Return [x, y] of the center of cell containing provided text 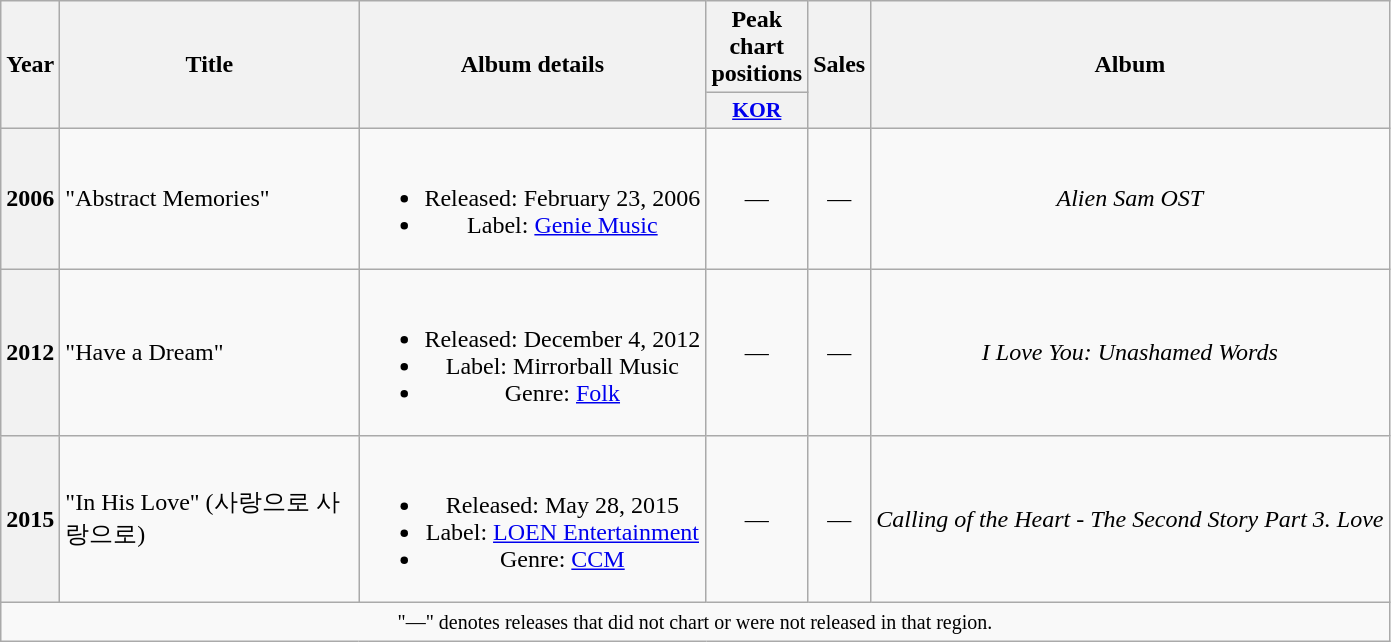
Album [1130, 65]
Released: February 23, 2006Label: Genie Music [532, 198]
Released: December 4, 2012Label: Mirrorball MusicGenre: Folk [532, 352]
Released: May 28, 2015Label: LOEN EntertainmentGenre: CCM [532, 520]
Alien Sam OST [1130, 198]
2006 [30, 198]
2015 [30, 520]
Album details [532, 65]
"In His Love" (사랑으로 사랑으로) [210, 520]
"Have a Dream" [210, 352]
Calling of the Heart - The Second Story Part 3. Love [1130, 520]
Year [30, 65]
KOR [757, 111]
"—" denotes releases that did not chart or were not released in that region. [695, 622]
Sales [840, 65]
Peak chartpositions [757, 47]
2012 [30, 352]
Title [210, 65]
"Abstract Memories" [210, 198]
I Love You: Unashamed Words [1130, 352]
